For the text-containing cell, return its midpoint in (x, y) coordinate format. 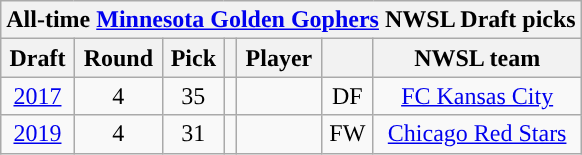
All-time Minnesota Golden Gophers NWSL Draft picks (291, 20)
2019 (38, 134)
Draft (38, 58)
Player (278, 58)
DF (348, 96)
Round (118, 58)
FW (348, 134)
35 (193, 96)
NWSL team (477, 58)
2017 (38, 96)
31 (193, 134)
Chicago Red Stars (477, 134)
FC Kansas City (477, 96)
Pick (193, 58)
